Return [X, Y] of the center of cell containing provided text 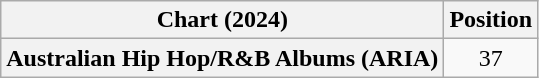
Australian Hip Hop/R&B Albums (ARIA) [222, 58]
Position [491, 20]
37 [491, 58]
Chart (2024) [222, 20]
